For the text-containing cell, return its midpoint in [X, Y] coordinate format. 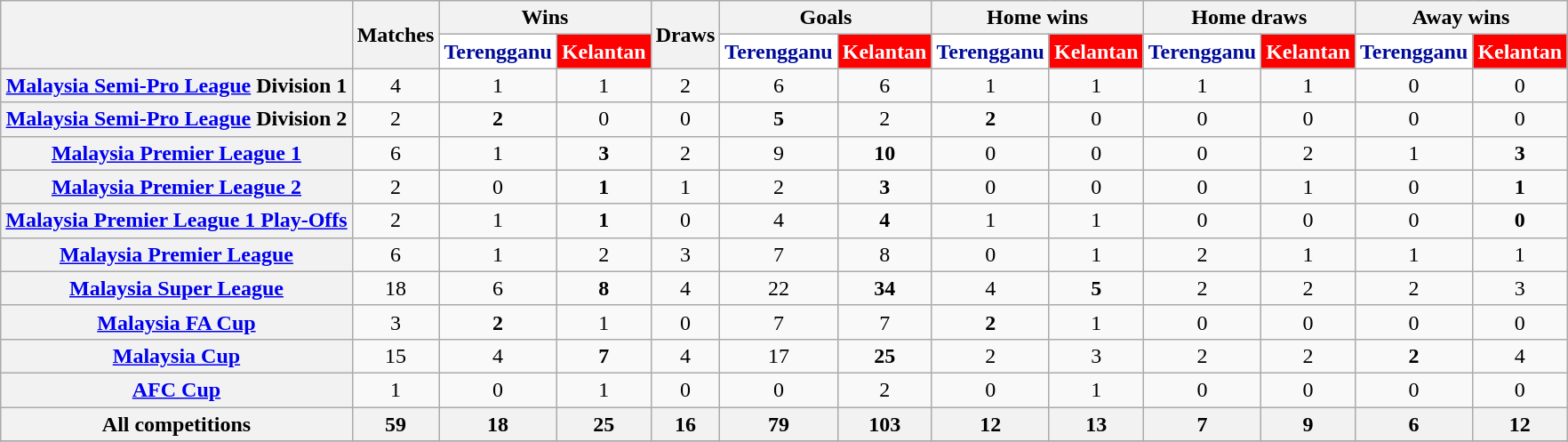
15 [396, 356]
Malaysia Premier League 1 Play-Offs [176, 221]
Malaysia Super League [176, 288]
Malaysia Premier League 1 [176, 153]
Draws [685, 35]
16 [685, 424]
Malaysia FA Cup [176, 322]
Home wins [1037, 18]
Wins [545, 18]
Malaysia Semi-Pro League Division 1 [176, 85]
All competitions [176, 424]
Malaysia Semi-Pro League Division 2 [176, 119]
Malaysia Premier League [176, 254]
79 [779, 424]
103 [884, 424]
34 [884, 288]
Matches [396, 35]
59 [396, 424]
22 [779, 288]
Home draws [1249, 18]
AFC Cup [176, 390]
17 [779, 356]
Malaysia Premier League 2 [176, 187]
10 [884, 153]
Goals [826, 18]
Away wins [1460, 18]
13 [1096, 424]
Malaysia Cup [176, 356]
